Search for the cell housing the specified text and yield its [X, Y] center coordinate. 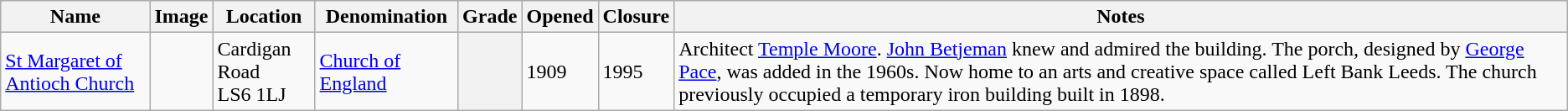
Cardigan RoadLS6 1LJ [264, 71]
Closure [637, 17]
Image [181, 17]
St Margaret of Antioch Church [75, 71]
Opened [560, 17]
Name [75, 17]
Location [264, 17]
Notes [1121, 17]
Grade [490, 17]
Church of England [386, 71]
1909 [560, 71]
Denomination [386, 17]
1995 [637, 71]
